Capture the cell that displays the provided text and extract its [x, y] central coordinate. 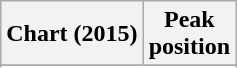
Chart (2015) [72, 34]
Peakposition [189, 34]
